Find where the given text appears and provide that cell's center as (x, y) coordinate. 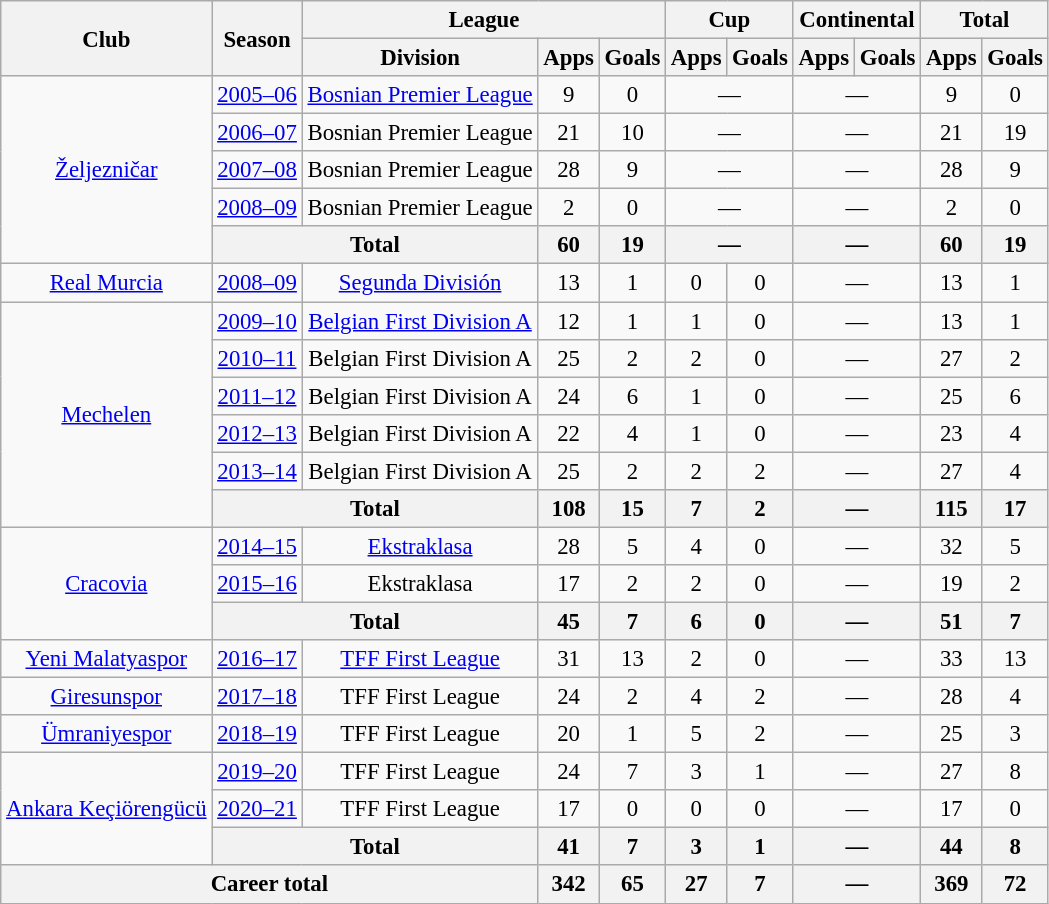
108 (568, 509)
Season (257, 38)
65 (632, 885)
Continental (857, 20)
51 (952, 621)
Ankara Keçiörengücü (106, 810)
Club (106, 38)
45 (568, 621)
2018–19 (257, 734)
2005–06 (257, 95)
10 (632, 133)
2006–07 (257, 133)
2010–11 (257, 358)
2015–16 (257, 584)
44 (952, 847)
72 (1015, 885)
22 (568, 433)
Career total (270, 885)
41 (568, 847)
Giresunspor (106, 697)
20 (568, 734)
2016–17 (257, 659)
369 (952, 885)
12 (568, 321)
Ümraniyespor (106, 734)
2009–10 (257, 321)
2007–08 (257, 170)
23 (952, 433)
342 (568, 885)
15 (632, 509)
Željezničar (106, 170)
League (484, 20)
115 (952, 509)
Cup (730, 20)
Segunda División (420, 283)
2020–21 (257, 809)
2013–14 (257, 471)
33 (952, 659)
32 (952, 546)
Yeni Malatyaspor (106, 659)
2017–18 (257, 697)
31 (568, 659)
2019–20 (257, 772)
Division (420, 58)
Mechelen (106, 415)
2011–12 (257, 396)
Real Murcia (106, 283)
Cracovia (106, 584)
2012–13 (257, 433)
2014–15 (257, 546)
